Extract the (X, Y) coordinate from the center of the cell holding the provided text.  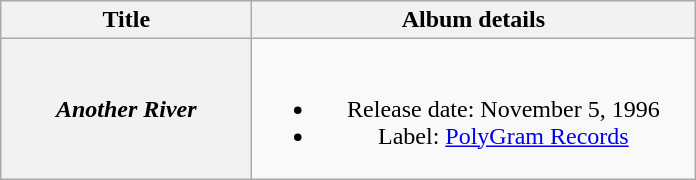
Release date: November 5, 1996Label: PolyGram Records (474, 109)
Title (126, 20)
Album details (474, 20)
Another River (126, 109)
